Capture the cell that displays the provided text and extract its (x, y) central coordinate. 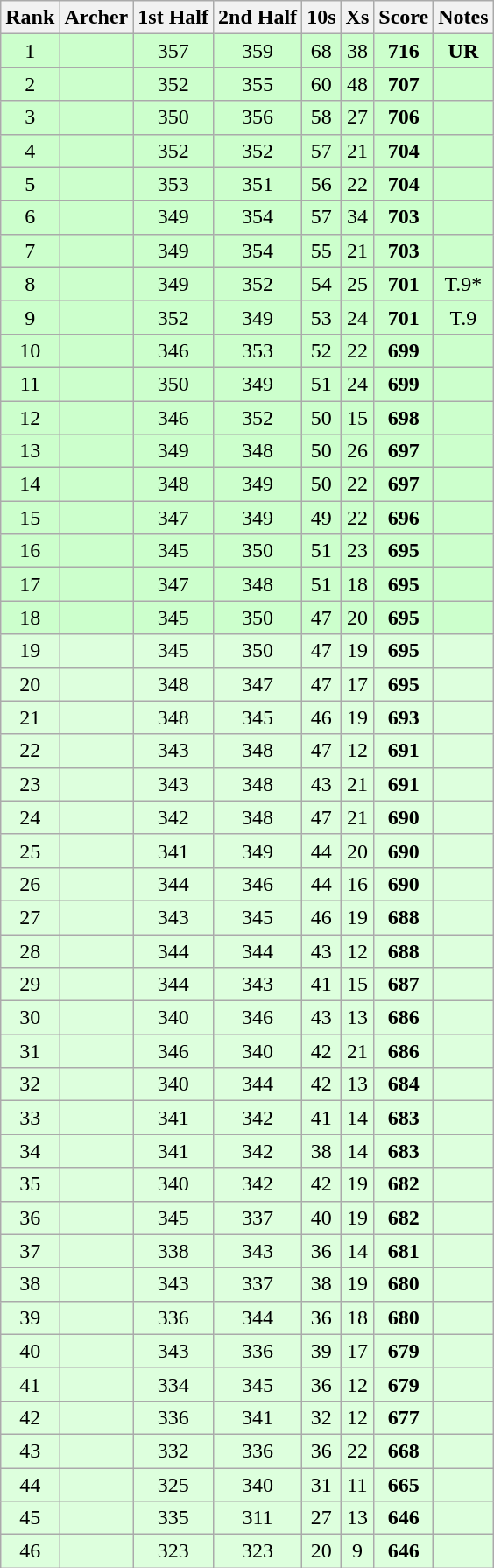
665 (404, 1485)
29 (30, 985)
56 (321, 184)
49 (321, 518)
351 (258, 184)
58 (321, 117)
33 (30, 1118)
357 (173, 51)
5 (30, 184)
687 (404, 985)
684 (404, 1084)
668 (404, 1451)
716 (404, 51)
3 (30, 117)
55 (321, 251)
693 (404, 717)
325 (173, 1485)
Notes (463, 18)
332 (173, 1451)
35 (30, 1184)
Score (404, 18)
7 (30, 251)
4 (30, 151)
68 (321, 51)
UR (463, 51)
311 (258, 1518)
54 (321, 284)
677 (404, 1417)
Xs (357, 18)
Archer (96, 18)
30 (30, 1018)
Rank (30, 18)
707 (404, 84)
8 (30, 284)
45 (30, 1518)
334 (173, 1384)
60 (321, 84)
53 (321, 317)
1 (30, 51)
356 (258, 117)
338 (173, 1251)
681 (404, 1251)
10 (30, 350)
6 (30, 217)
28 (30, 950)
10s (321, 18)
698 (404, 418)
359 (258, 51)
696 (404, 518)
48 (357, 84)
1st Half (173, 18)
335 (173, 1518)
T.9 (463, 317)
706 (404, 117)
37 (30, 1251)
2 (30, 84)
2nd Half (258, 18)
T.9* (463, 284)
355 (258, 84)
52 (321, 350)
